Return the (X, Y) coordinate for the center point of the cell that contains the specified text.  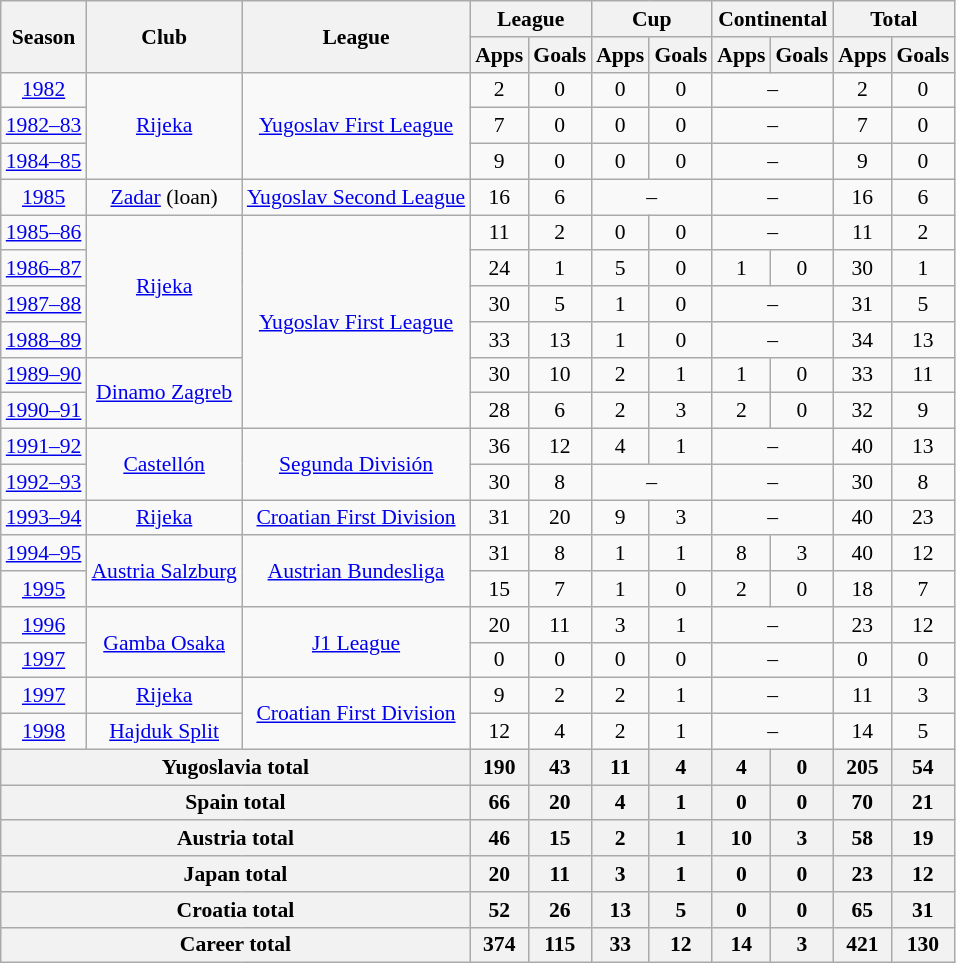
1988–89 (44, 340)
58 (862, 839)
Austria Salzburg (164, 572)
24 (499, 269)
1990–91 (44, 411)
54 (922, 767)
1985–86 (44, 233)
Segunda División (356, 464)
32 (862, 411)
Career total (236, 945)
46 (499, 839)
Yugoslavia total (236, 767)
Spain total (236, 803)
34 (862, 340)
1992–93 (44, 482)
1996 (44, 625)
43 (560, 767)
Zadar (loan) (164, 197)
1987–88 (44, 304)
115 (560, 945)
28 (499, 411)
Croatia total (236, 910)
374 (499, 945)
1982–83 (44, 126)
1995 (44, 589)
205 (862, 767)
Castellón (164, 464)
Club (164, 36)
Austrian Bundesliga (356, 572)
421 (862, 945)
1985 (44, 197)
Season (44, 36)
52 (499, 910)
1993–94 (44, 518)
190 (499, 767)
Continental (772, 19)
130 (922, 945)
1982 (44, 90)
1998 (44, 732)
66 (499, 803)
Dinamo Zagreb (164, 392)
21 (922, 803)
Hajduk Split (164, 732)
36 (499, 447)
1994–95 (44, 554)
J1 League (356, 642)
65 (862, 910)
Austria total (236, 839)
Japan total (236, 874)
19 (922, 839)
Cup (652, 19)
70 (862, 803)
1991–92 (44, 447)
18 (862, 589)
1986–87 (44, 269)
Gamba Osaka (164, 642)
Total (894, 19)
Yugoslav Second League (356, 197)
1989–90 (44, 375)
1984–85 (44, 162)
26 (560, 910)
